Capture the cell that displays the provided text and extract its (x, y) central coordinate. 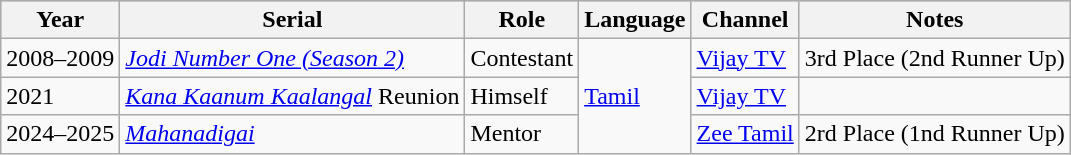
Year (60, 20)
3rd Place (2nd Runner Up) (934, 58)
Serial (292, 20)
Channel (745, 20)
2024–2025 (60, 134)
Zee Tamil (745, 134)
Notes (934, 20)
Jodi Number One (Season 2) (292, 58)
Mahanadigai (292, 134)
Mentor (522, 134)
Tamil (635, 96)
Language (635, 20)
2021 (60, 96)
2008–2009 (60, 58)
Kana Kaanum Kaalangal Reunion (292, 96)
Contestant (522, 58)
Role (522, 20)
Himself (522, 96)
2rd Place (1nd Runner Up) (934, 134)
